Extract the [X, Y] coordinate from the center of the cell holding the provided text.  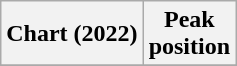
Peakposition [189, 34]
Chart (2022) [72, 34]
